Detect which cell encompasses the target text, then output its (x, y) center coordinate. 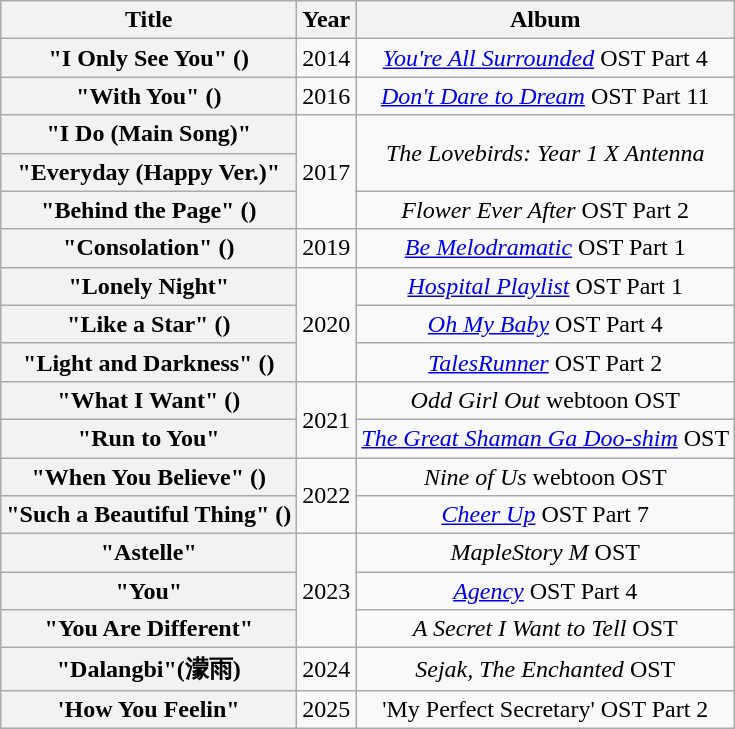
Year (326, 20)
"Everyday (Happy Ver.)" (149, 172)
Oh My Baby OST Part 4 (546, 324)
The Great Shaman Ga Doo-shim OST (546, 438)
"Lonely Night" (149, 286)
2021 (326, 419)
"Astelle" (149, 553)
TalesRunner OST Part 2 (546, 362)
Agency OST Part 4 (546, 591)
"I Only See You" () (149, 58)
"You" (149, 591)
Flower Ever After OST Part 2 (546, 210)
2014 (326, 58)
2024 (326, 670)
"Run to You" (149, 438)
2016 (326, 96)
2022 (326, 496)
"Dalangbi"(濛雨) (149, 670)
"You Are Different" (149, 629)
2020 (326, 324)
"I Do (Main Song)" (149, 134)
Hospital Playlist OST Part 1 (546, 286)
2025 (326, 709)
A Secret I Want to Tell OST (546, 629)
Sejak, The Enchanted OST (546, 670)
The Lovebirds: Year 1 X Antenna (546, 153)
"Behind the Page" () (149, 210)
2017 (326, 172)
Album (546, 20)
"What I Want" () (149, 400)
Odd Girl Out webtoon OST (546, 400)
'How You Feelin" (149, 709)
You're All Surrounded OST Part 4 (546, 58)
"Such a Beautiful Thing" () (149, 515)
"Consolation" () (149, 248)
"When You Believe" () (149, 477)
Be Melodramatic OST Part 1 (546, 248)
Don't Dare to Dream OST Part 11 (546, 96)
"Light and Darkness" () (149, 362)
2019 (326, 248)
Cheer Up OST Part 7 (546, 515)
MapleStory M OST (546, 553)
"With You" () (149, 96)
Nine of Us webtoon OST (546, 477)
Title (149, 20)
"Like a Star" () (149, 324)
2023 (326, 591)
'My Perfect Secretary' OST Part 2 (546, 709)
